Provide the [X, Y] coordinate of the cell's center where the given text is located.  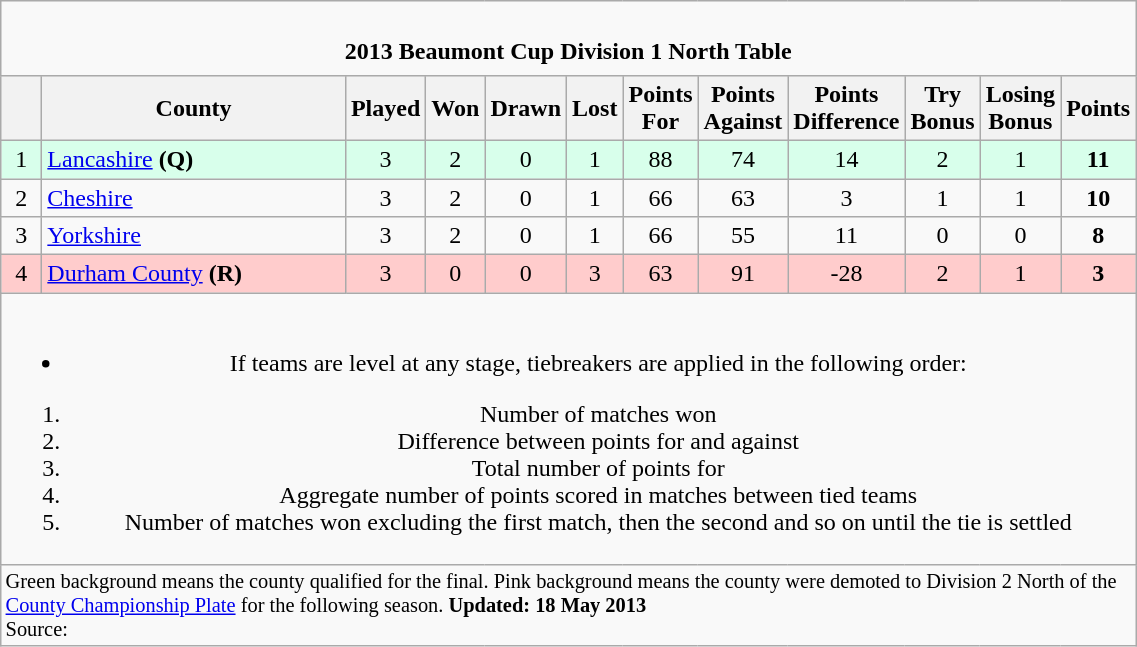
8 [1098, 236]
Lost [595, 108]
Cheshire [194, 197]
14 [846, 159]
Lancashire (Q) [194, 159]
Yorkshire [194, 236]
Losing Bonus [1020, 108]
Won [456, 108]
Points [1098, 108]
91 [743, 274]
County [194, 108]
Points Difference [846, 108]
10 [1098, 197]
Try Bonus [942, 108]
Points For [660, 108]
Durham County (R) [194, 274]
74 [743, 159]
Points Against [743, 108]
55 [743, 236]
4 [22, 274]
-28 [846, 274]
Drawn [526, 108]
88 [660, 159]
Played [385, 108]
